Determine the (X, Y) coordinate at the center of the cell enclosing the given text.  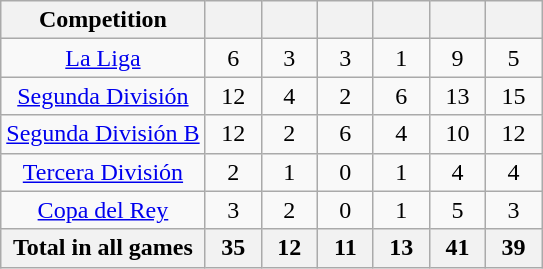
39 (513, 248)
15 (513, 96)
Copa del Rey (103, 210)
35 (233, 248)
9 (457, 58)
Tercera División (103, 172)
Segunda División (103, 96)
11 (345, 248)
La Liga (103, 58)
41 (457, 248)
Total in all games (103, 248)
Competition (103, 20)
Segunda División B (103, 134)
10 (457, 134)
